Capture the cell that displays the provided text and extract its [x, y] central coordinate. 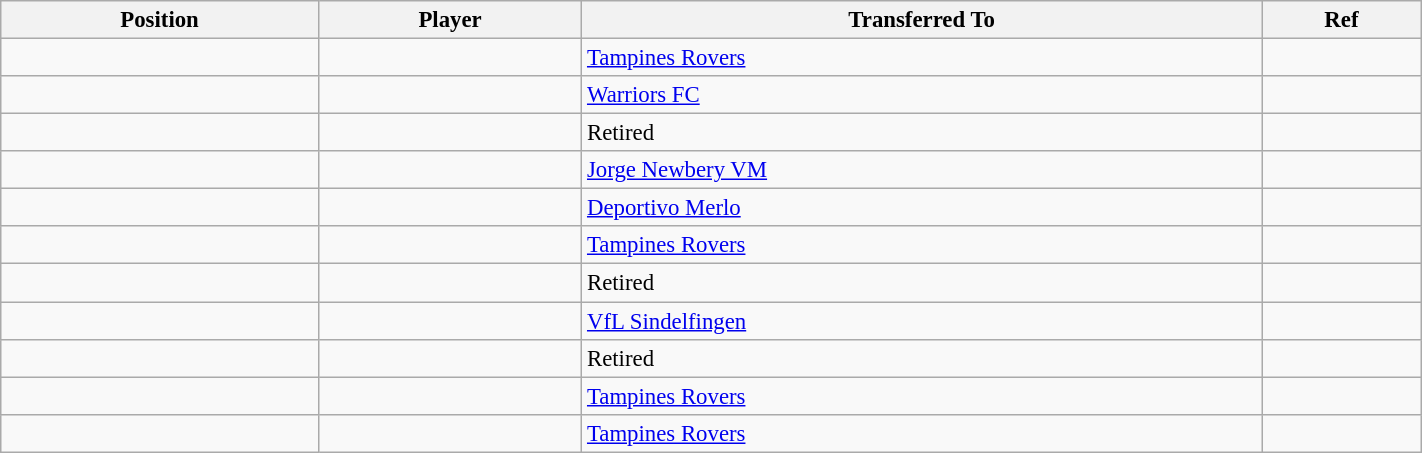
Transferred To [922, 20]
VfL Sindelfingen [922, 321]
Ref [1342, 20]
Deportivo Merlo [922, 208]
Player [450, 20]
Position [160, 20]
Jorge Newbery VM [922, 170]
Warriors FC [922, 95]
